For the text-containing cell, return its midpoint in (x, y) coordinate format. 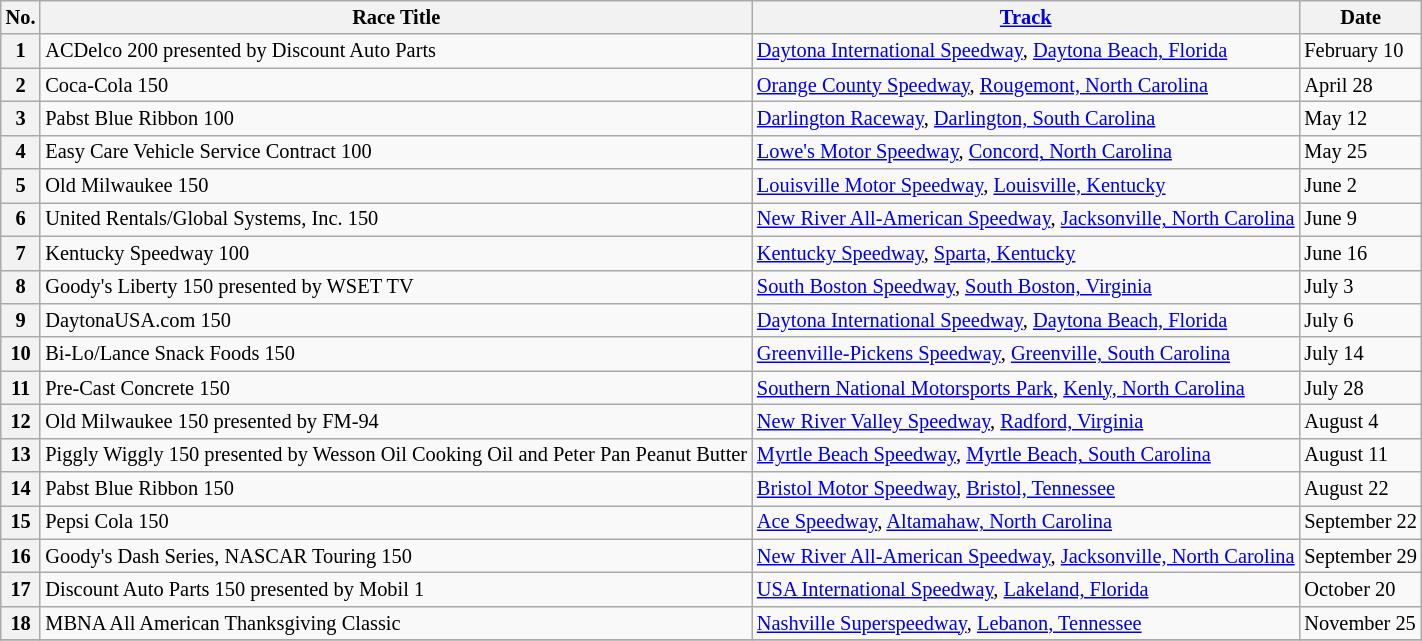
Track (1026, 17)
Orange County Speedway, Rougemont, North Carolina (1026, 85)
July 14 (1360, 354)
September 22 (1360, 522)
Myrtle Beach Speedway, Myrtle Beach, South Carolina (1026, 455)
Pabst Blue Ribbon 100 (396, 118)
Lowe's Motor Speedway, Concord, North Carolina (1026, 152)
No. (21, 17)
Southern National Motorsports Park, Kenly, North Carolina (1026, 388)
Race Title (396, 17)
Bristol Motor Speedway, Bristol, Tennessee (1026, 489)
August 22 (1360, 489)
Goody's Liberty 150 presented by WSET TV (396, 287)
Old Milwaukee 150 presented by FM-94 (396, 421)
14 (21, 489)
May 12 (1360, 118)
1 (21, 51)
USA International Speedway, Lakeland, Florida (1026, 589)
10 (21, 354)
13 (21, 455)
Darlington Raceway, Darlington, South Carolina (1026, 118)
Date (1360, 17)
May 25 (1360, 152)
June 9 (1360, 219)
Pabst Blue Ribbon 150 (396, 489)
August 11 (1360, 455)
4 (21, 152)
South Boston Speedway, South Boston, Virginia (1026, 287)
New River Valley Speedway, Radford, Virginia (1026, 421)
7 (21, 253)
11 (21, 388)
9 (21, 320)
July 28 (1360, 388)
2 (21, 85)
Ace Speedway, Altamahaw, North Carolina (1026, 522)
Goody's Dash Series, NASCAR Touring 150 (396, 556)
5 (21, 186)
Discount Auto Parts 150 presented by Mobil 1 (396, 589)
Coca-Cola 150 (396, 85)
6 (21, 219)
Louisville Motor Speedway, Louisville, Kentucky (1026, 186)
Greenville-Pickens Speedway, Greenville, South Carolina (1026, 354)
18 (21, 623)
United Rentals/Global Systems, Inc. 150 (396, 219)
June 16 (1360, 253)
Pepsi Cola 150 (396, 522)
17 (21, 589)
12 (21, 421)
November 25 (1360, 623)
July 3 (1360, 287)
Pre-Cast Concrete 150 (396, 388)
15 (21, 522)
3 (21, 118)
16 (21, 556)
Bi-Lo/Lance Snack Foods 150 (396, 354)
Kentucky Speedway, Sparta, Kentucky (1026, 253)
Old Milwaukee 150 (396, 186)
September 29 (1360, 556)
ACDelco 200 presented by Discount Auto Parts (396, 51)
Easy Care Vehicle Service Contract 100 (396, 152)
July 6 (1360, 320)
Nashville Superspeedway, Lebanon, Tennessee (1026, 623)
February 10 (1360, 51)
8 (21, 287)
August 4 (1360, 421)
Piggly Wiggly 150 presented by Wesson Oil Cooking Oil and Peter Pan Peanut Butter (396, 455)
June 2 (1360, 186)
October 20 (1360, 589)
April 28 (1360, 85)
MBNA All American Thanksgiving Classic (396, 623)
DaytonaUSA.com 150 (396, 320)
Kentucky Speedway 100 (396, 253)
